Identify which cell holds the provided text, then report its [x, y] central coordinate. 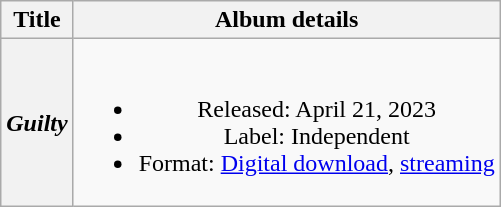
Album details [286, 20]
Guilty [37, 122]
Title [37, 20]
Released: April 21, 2023Label: IndependentFormat: Digital download, streaming [286, 122]
